Determine the [x, y] coordinate at the center of the cell enclosing the given text.  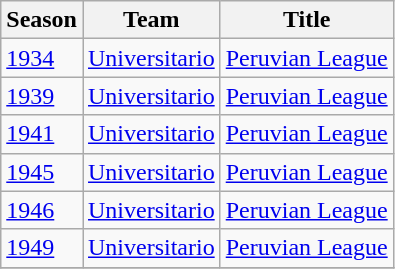
1949 [42, 248]
1941 [42, 134]
1934 [42, 58]
Season [42, 20]
1939 [42, 96]
1946 [42, 210]
1945 [42, 172]
Title [306, 20]
Team [151, 20]
